Return the (x, y) coordinate for the center point of the cell that contains the specified text.  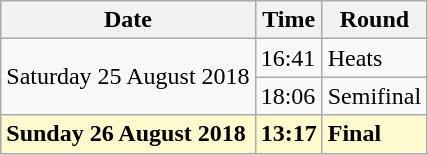
18:06 (288, 96)
Date (128, 20)
16:41 (288, 58)
Final (374, 134)
Heats (374, 58)
Semifinal (374, 96)
13:17 (288, 134)
Saturday 25 August 2018 (128, 77)
Round (374, 20)
Time (288, 20)
Sunday 26 August 2018 (128, 134)
